Pinpoint the cell where the given text exists, returning its (x, y) midpoint coordinate. 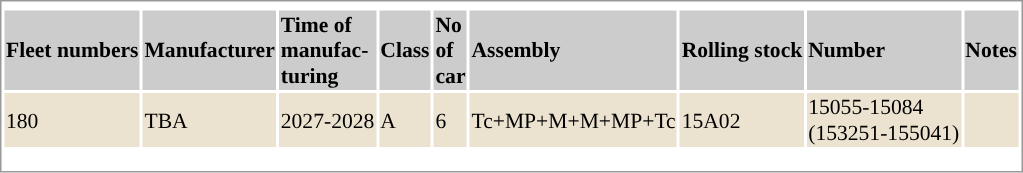
TBA (210, 120)
15A02 (742, 120)
15055-15084(153251-155041) (884, 120)
Notes (992, 50)
2027-2028 (328, 120)
A (405, 120)
Fleet numbers (72, 50)
Tc+MP+M+M+MP+Tc (574, 120)
Manufacturer (210, 50)
No of car (450, 50)
Time of manufac-turing (328, 50)
180 (72, 120)
Class (405, 50)
Rolling stock (742, 50)
Assembly (574, 50)
6 (450, 120)
Number (884, 50)
